Return the [X, Y] coordinate for the center point of the cell that contains the specified text.  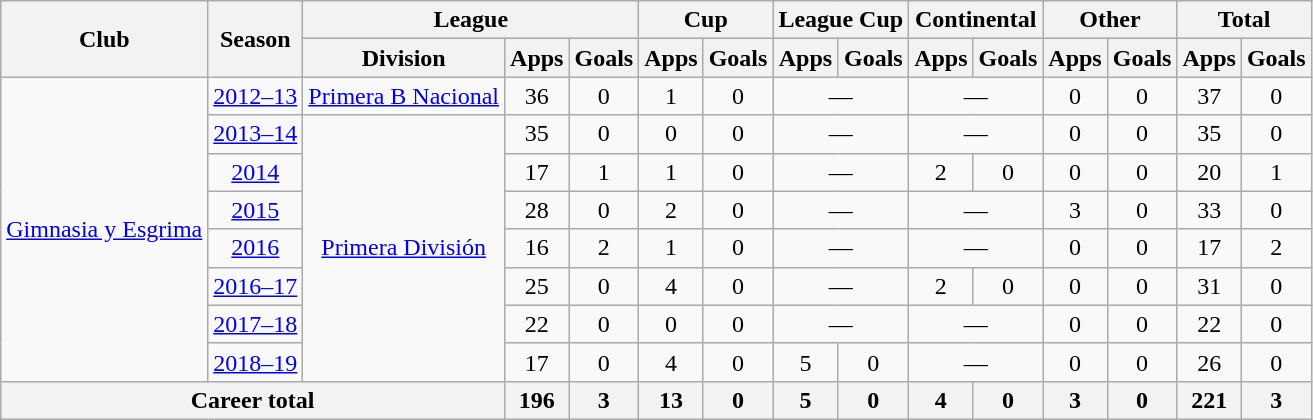
Division [404, 58]
2012–13 [256, 96]
2017–18 [256, 324]
League Cup [841, 20]
221 [1209, 400]
2016–17 [256, 286]
Primera División [404, 248]
26 [1209, 362]
20 [1209, 172]
Primera B Nacional [404, 96]
33 [1209, 210]
Club [104, 39]
196 [537, 400]
Total [1244, 20]
2018–19 [256, 362]
25 [537, 286]
36 [537, 96]
Career total [253, 400]
16 [537, 248]
2016 [256, 248]
2015 [256, 210]
Season [256, 39]
28 [537, 210]
2013–14 [256, 134]
2014 [256, 172]
37 [1209, 96]
League [471, 20]
Gimnasia y Esgrima [104, 229]
Cup [706, 20]
13 [671, 400]
31 [1209, 286]
Continental [976, 20]
Other [1110, 20]
